Find where the given text appears and provide that cell's center as (X, Y) coordinate. 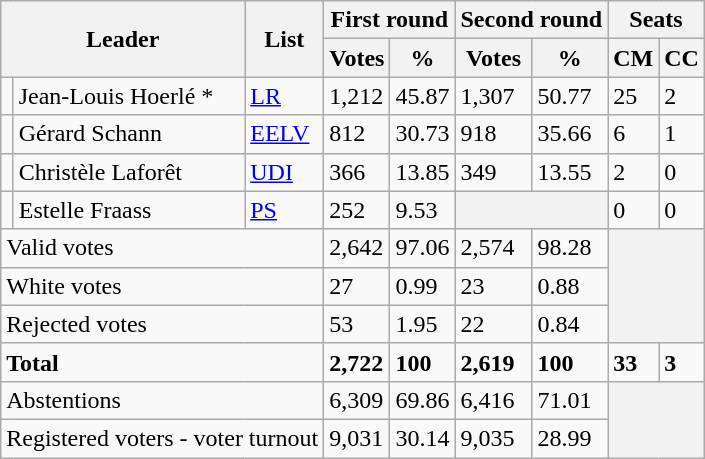
366 (357, 172)
25 (634, 96)
97.06 (422, 248)
6 (634, 134)
LR (284, 96)
Abstentions (162, 400)
45.87 (422, 96)
918 (494, 134)
Gérard Schann (129, 134)
First round (390, 20)
Seats (656, 20)
Leader (123, 39)
252 (357, 210)
UDI (284, 172)
2,642 (357, 248)
1,307 (494, 96)
0.99 (422, 286)
6,309 (357, 400)
3 (682, 362)
Christèle Laforêt (129, 172)
22 (494, 324)
1 (682, 134)
9,035 (494, 438)
35.66 (570, 134)
13.55 (570, 172)
812 (357, 134)
EELV (284, 134)
13.85 (422, 172)
28.99 (570, 438)
53 (357, 324)
349 (494, 172)
Second round (532, 20)
CM (634, 58)
Rejected votes (162, 324)
1,212 (357, 96)
50.77 (570, 96)
2,574 (494, 248)
9.53 (422, 210)
Jean-Louis Hoerlé * (129, 96)
Registered voters - voter turnout (162, 438)
Estelle Fraass (129, 210)
1.95 (422, 324)
69.86 (422, 400)
Total (162, 362)
PS (284, 210)
0.84 (570, 324)
30.73 (422, 134)
30.14 (422, 438)
List (284, 39)
33 (634, 362)
2,619 (494, 362)
9,031 (357, 438)
27 (357, 286)
CC (682, 58)
71.01 (570, 400)
White votes (162, 286)
0.88 (570, 286)
2,722 (357, 362)
23 (494, 286)
6,416 (494, 400)
Valid votes (162, 248)
98.28 (570, 248)
